Identify which cell holds the provided text, then report its [x, y] central coordinate. 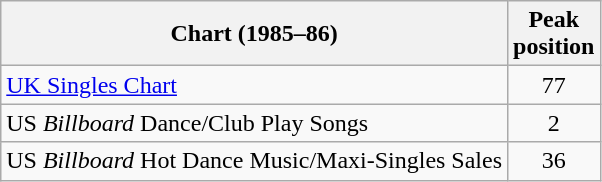
36 [554, 161]
Chart (1985–86) [254, 34]
77 [554, 85]
US Billboard Dance/Club Play Songs [254, 123]
2 [554, 123]
UK Singles Chart [254, 85]
US Billboard Hot Dance Music/Maxi-Singles Sales [254, 161]
Peakposition [554, 34]
